From the cell containing the given text, extract its center point as [x, y] coordinate. 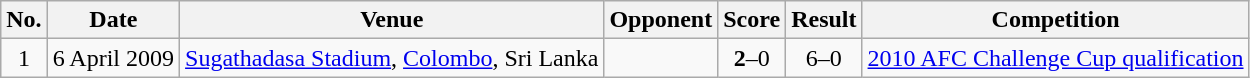
Date [113, 20]
2–0 [752, 58]
No. [24, 20]
Score [752, 20]
6 April 2009 [113, 58]
2010 AFC Challenge Cup qualification [1056, 58]
1 [24, 58]
Sugathadasa Stadium, Colombo, Sri Lanka [392, 58]
6–0 [824, 58]
Opponent [661, 20]
Venue [392, 20]
Result [824, 20]
Competition [1056, 20]
